Scan for the cell matching the given text and deliver its [x, y] coordinate at center. 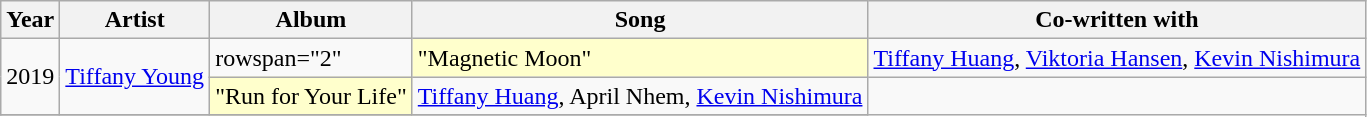
"Run for Your Life" [312, 96]
Album [312, 20]
Co-written with [1117, 20]
Song [640, 20]
2019 [30, 77]
Tiffany Young [135, 77]
Tiffany Huang, Viktoria Hansen, Kevin Nishimura [1117, 58]
Year [30, 20]
"Magnetic Moon" [640, 58]
Artist [135, 20]
Tiffany Huang, April Nhem, Kevin Nishimura [640, 96]
rowspan="2" [312, 58]
